Find where the given text appears and provide that cell's center as [X, Y] coordinate. 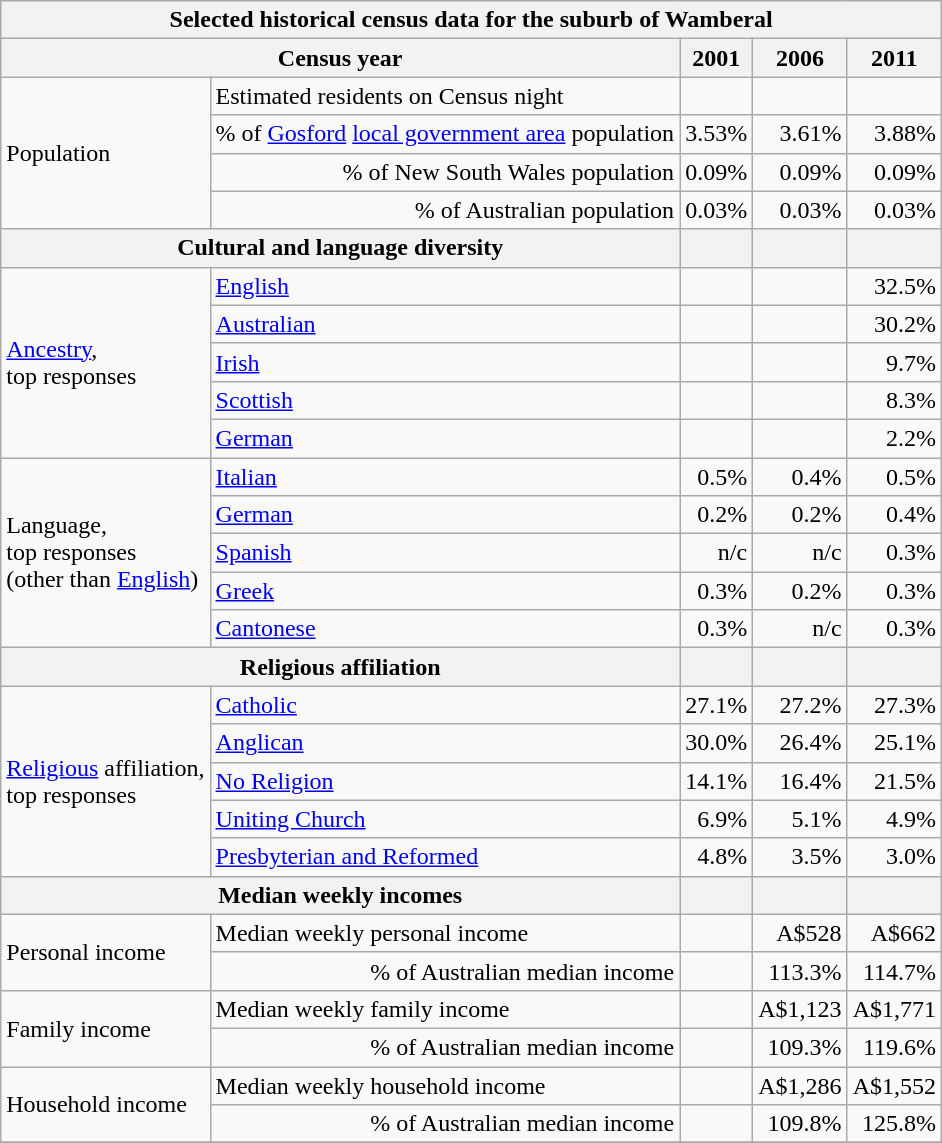
Estimated residents on Census night [445, 96]
Selected historical census data for the suburb of Wamberal [472, 20]
Census year [340, 58]
Uniting Church [445, 819]
Irish [445, 362]
Household income [106, 1104]
Population [106, 153]
3.61% [800, 134]
Median weekly personal income [445, 933]
Median weekly household income [445, 1085]
14.1% [716, 781]
30.0% [716, 743]
32.5% [894, 286]
3.53% [716, 134]
Cantonese [445, 629]
A$1,123 [800, 1009]
English [445, 286]
No Religion [445, 781]
114.7% [894, 971]
119.6% [894, 1047]
Religious affiliation [340, 667]
Cultural and language diversity [340, 248]
8.3% [894, 400]
3.5% [800, 857]
2011 [894, 58]
2006 [800, 58]
21.5% [894, 781]
Catholic [445, 705]
2.2% [894, 438]
Family income [106, 1028]
27.1% [716, 705]
25.1% [894, 743]
Scottish [445, 400]
6.9% [716, 819]
Language,top responses(other than English) [106, 553]
A$1,771 [894, 1009]
Spanish [445, 553]
4.8% [716, 857]
5.1% [800, 819]
27.3% [894, 705]
Median weekly family income [445, 1009]
27.2% [800, 705]
30.2% [894, 324]
% of New South Wales population [445, 172]
A$662 [894, 933]
113.3% [800, 971]
3.0% [894, 857]
16.4% [800, 781]
109.8% [800, 1124]
26.4% [800, 743]
% of Gosford local government area population [445, 134]
Italian [445, 477]
2001 [716, 58]
Anglican [445, 743]
A$528 [800, 933]
Personal income [106, 952]
Presbyterian and Reformed [445, 857]
Religious affiliation,top responses [106, 781]
9.7% [894, 362]
125.8% [894, 1124]
109.3% [800, 1047]
A$1,552 [894, 1085]
A$1,286 [800, 1085]
Greek [445, 591]
3.88% [894, 134]
4.9% [894, 819]
% of Australian population [445, 210]
Median weekly incomes [340, 895]
Australian [445, 324]
Ancestry,top responses [106, 362]
